Capture the cell that displays the provided text and extract its [x, y] central coordinate. 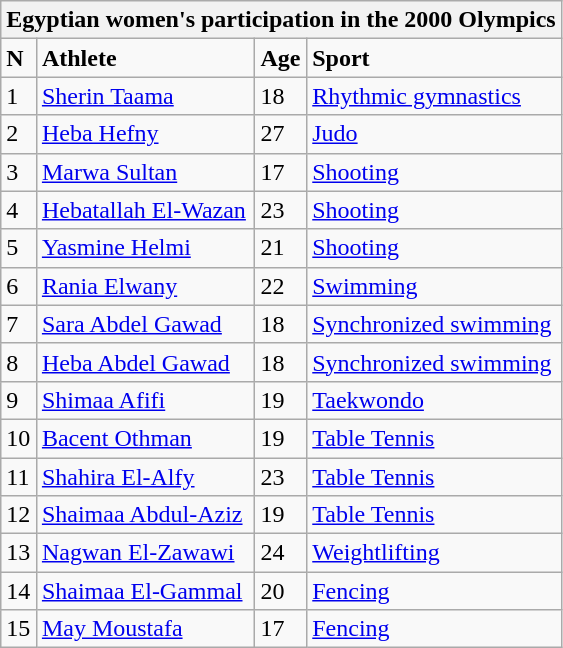
Sherin Taama [145, 96]
Shaimaa Abdul-Aziz [145, 515]
Nagwan El-Zawawi [145, 553]
21 [281, 248]
22 [281, 286]
Hebatallah El-Wazan [145, 210]
Marwa Sultan [145, 172]
Shahira El-Alfy [145, 477]
24 [281, 553]
10 [19, 438]
Heba Hefny [145, 134]
Bacent Othman [145, 438]
Rhythmic gymnastics [434, 96]
27 [281, 134]
1 [19, 96]
9 [19, 400]
Sara Abdel Gawad [145, 324]
5 [19, 248]
N [19, 58]
Egyptian women's participation in the 2000 Olympics [281, 20]
7 [19, 324]
Sport [434, 58]
11 [19, 477]
15 [19, 629]
Shaimaa El-Gammal [145, 591]
Judo [434, 134]
2 [19, 134]
20 [281, 591]
13 [19, 553]
Taekwondo [434, 400]
Swimming [434, 286]
Yasmine Helmi [145, 248]
Weightlifting [434, 553]
Shimaa Afifi [145, 400]
14 [19, 591]
Age [281, 58]
4 [19, 210]
3 [19, 172]
Heba Abdel Gawad [145, 362]
Athlete [145, 58]
6 [19, 286]
8 [19, 362]
12 [19, 515]
May Moustafa [145, 629]
Rania Elwany [145, 286]
